Return the (X, Y) coordinate for the center point of the cell that contains the specified text.  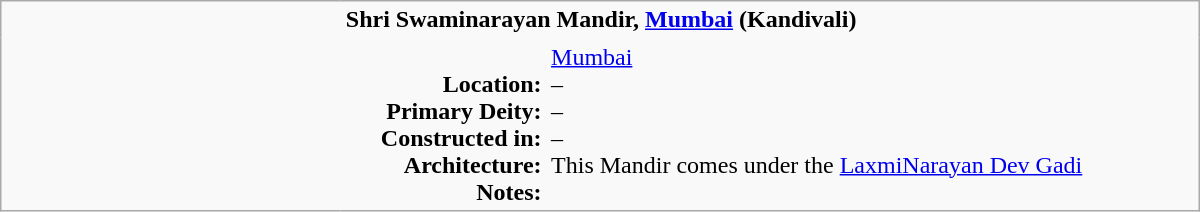
Mumbai – – – This Mandir comes under the LaxmiNarayan Dev Gadi (872, 124)
Location:Primary Deity:Constructed in:Architecture:Notes: (444, 124)
Shri Swaminarayan Mandir, Mumbai (Kandivali) (770, 20)
